Capture the cell that displays the provided text and extract its (X, Y) central coordinate. 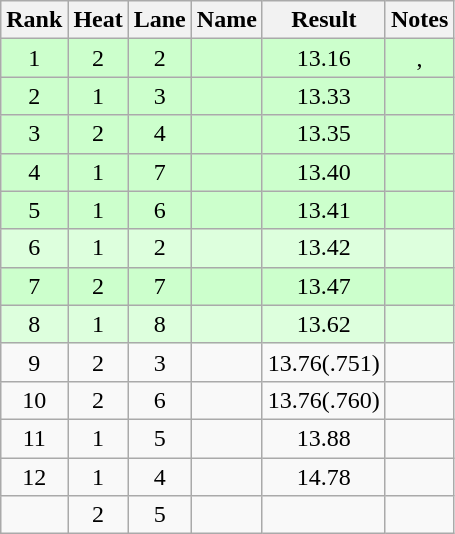
13.16 (324, 58)
Notes (419, 20)
Heat (98, 20)
10 (34, 400)
Lane (160, 20)
9 (34, 362)
13.88 (324, 438)
13.62 (324, 324)
13.76(.760) (324, 400)
13.42 (324, 248)
13.40 (324, 172)
13.76(.751) (324, 362)
14.78 (324, 477)
13.47 (324, 286)
12 (34, 477)
Result (324, 20)
11 (34, 438)
13.33 (324, 96)
13.35 (324, 134)
, (419, 58)
Rank (34, 20)
Name (226, 20)
13.41 (324, 210)
